Scan for the cell matching the given text and deliver its [X, Y] coordinate at center. 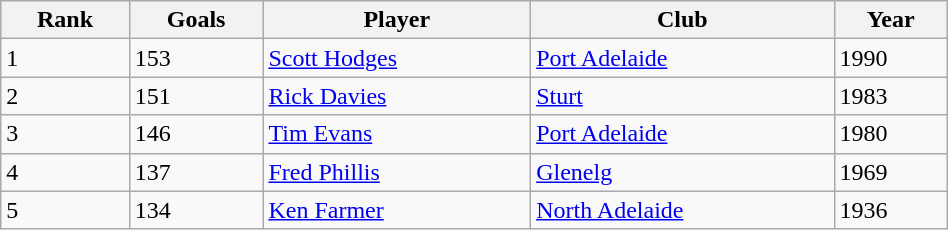
137 [196, 172]
151 [196, 96]
Ken Farmer [397, 210]
2 [66, 96]
1969 [890, 172]
5 [66, 210]
153 [196, 58]
146 [196, 134]
Player [397, 20]
1990 [890, 58]
Glenelg [682, 172]
134 [196, 210]
3 [66, 134]
1983 [890, 96]
North Adelaide [682, 210]
Club [682, 20]
Goals [196, 20]
Year [890, 20]
Rank [66, 20]
Tim Evans [397, 134]
1 [66, 58]
1980 [890, 134]
Fred Phillis [397, 172]
4 [66, 172]
1936 [890, 210]
Sturt [682, 96]
Rick Davies [397, 96]
Scott Hodges [397, 58]
